Determine the (X, Y) coordinate at the center of the cell enclosing the given text.  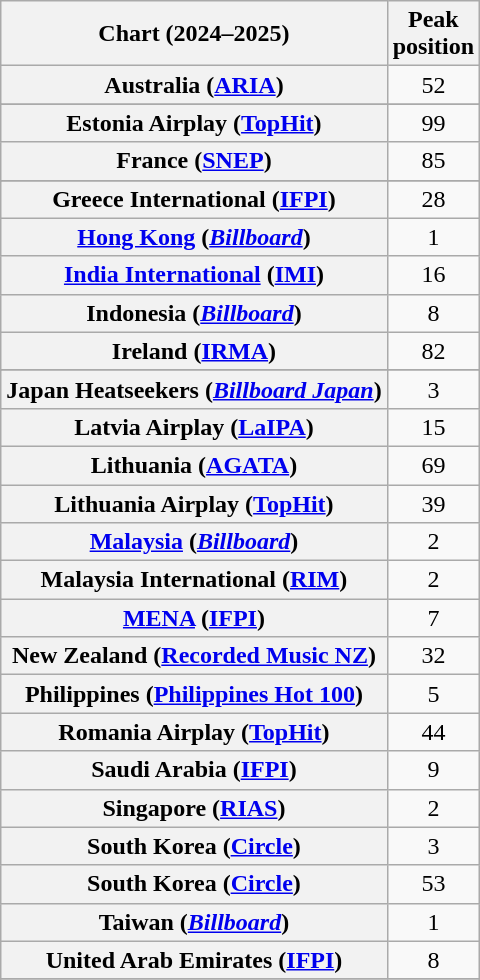
United Arab Emirates (IFPI) (194, 960)
France (SNEP) (194, 161)
82 (433, 351)
15 (433, 427)
Lithuania Airplay (TopHit) (194, 503)
Philippines (Philippines Hot 100) (194, 694)
Chart (2024–2025) (194, 34)
Latvia Airplay (LaIPA) (194, 427)
Australia (ARIA) (194, 85)
Taiwan (Billboard) (194, 922)
16 (433, 275)
5 (433, 694)
52 (433, 85)
Malaysia (Billboard) (194, 542)
69 (433, 465)
32 (433, 656)
Peakposition (433, 34)
India International (IMI) (194, 275)
Estonia Airplay (TopHit) (194, 123)
28 (433, 199)
Hong Kong (Billboard) (194, 237)
Indonesia (Billboard) (194, 313)
85 (433, 161)
39 (433, 503)
9 (433, 770)
99 (433, 123)
Lithuania (AGATA) (194, 465)
Greece International (IFPI) (194, 199)
Singapore (RIAS) (194, 808)
Romania Airplay (TopHit) (194, 732)
MENA (IFPI) (194, 618)
Malaysia International (RIM) (194, 580)
7 (433, 618)
Saudi Arabia (IFPI) (194, 770)
Ireland (IRMA) (194, 351)
Japan Heatseekers (Billboard Japan) (194, 389)
New Zealand (Recorded Music NZ) (194, 656)
53 (433, 884)
44 (433, 732)
